Capture the cell that displays the provided text and extract its (X, Y) central coordinate. 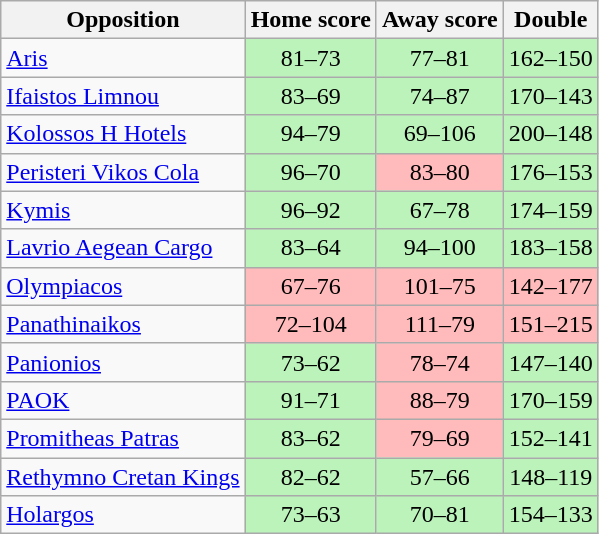
Promitheas Patras (123, 438)
151–215 (550, 324)
88–79 (440, 400)
170–159 (550, 400)
73–63 (310, 515)
Double (550, 20)
70–81 (440, 515)
Away score (440, 20)
Kolossos H Hotels (123, 134)
78–74 (440, 362)
96–92 (310, 210)
Rethymno Cretan Kings (123, 477)
Aris (123, 58)
69–106 (440, 134)
Kymis (123, 210)
91–71 (310, 400)
83–62 (310, 438)
200–148 (550, 134)
111–79 (440, 324)
67–78 (440, 210)
Peristeri Vikos Cola (123, 172)
Olympiacos (123, 286)
72–104 (310, 324)
67–76 (310, 286)
74–87 (440, 96)
83–69 (310, 96)
77–81 (440, 58)
96–70 (310, 172)
148–119 (550, 477)
81–73 (310, 58)
82–62 (310, 477)
83–80 (440, 172)
Holargos (123, 515)
162–150 (550, 58)
57–66 (440, 477)
152–141 (550, 438)
79–69 (440, 438)
Opposition (123, 20)
101–75 (440, 286)
Panathinaikos (123, 324)
Home score (310, 20)
170–143 (550, 96)
94–79 (310, 134)
Lavrio Aegean Cargo (123, 248)
73–62 (310, 362)
PAOK (123, 400)
142–177 (550, 286)
147–140 (550, 362)
183–158 (550, 248)
94–100 (440, 248)
176–153 (550, 172)
Panionios (123, 362)
Ifaistos Limnou (123, 96)
154–133 (550, 515)
174–159 (550, 210)
83–64 (310, 248)
